Pinpoint the cell where the given text exists, returning its (X, Y) midpoint coordinate. 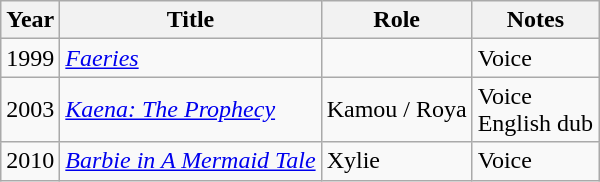
Faeries (190, 58)
Role (396, 20)
Title (190, 20)
2003 (30, 110)
Kaena: The Prophecy (190, 110)
1999 (30, 58)
2010 (30, 161)
Xylie (396, 161)
Notes (535, 20)
Kamou / Roya (396, 110)
VoiceEnglish dub (535, 110)
Year (30, 20)
Barbie in A Mermaid Tale (190, 161)
